Pinpoint the cell where the given text exists, returning its (X, Y) midpoint coordinate. 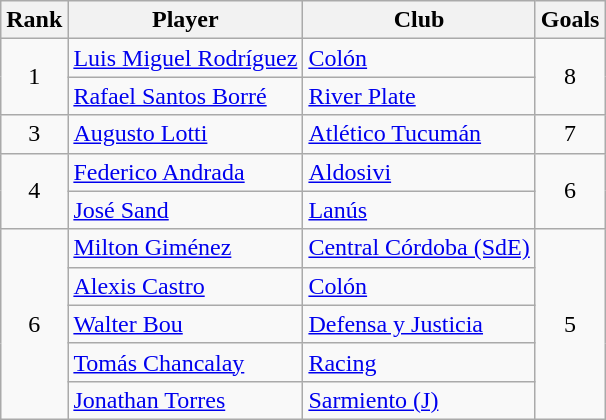
River Plate (419, 96)
Rafael Santos Borré (186, 96)
Defensa y Justicia (419, 324)
Augusto Lotti (186, 134)
1 (34, 77)
Goals (570, 20)
5 (570, 324)
Tomás Chancalay (186, 362)
Rank (34, 20)
Club (419, 20)
Walter Bou (186, 324)
3 (34, 134)
Sarmiento (J) (419, 400)
Federico Andrada (186, 172)
7 (570, 134)
José Sand (186, 210)
Jonathan Torres (186, 400)
Alexis Castro (186, 286)
8 (570, 77)
Racing (419, 362)
Atlético Tucumán (419, 134)
Central Córdoba (SdE) (419, 248)
Luis Miguel Rodríguez (186, 58)
Aldosivi (419, 172)
4 (34, 191)
Milton Giménez (186, 248)
Player (186, 20)
Lanús (419, 210)
